Pinpoint the cell where the given text exists, returning its (X, Y) midpoint coordinate. 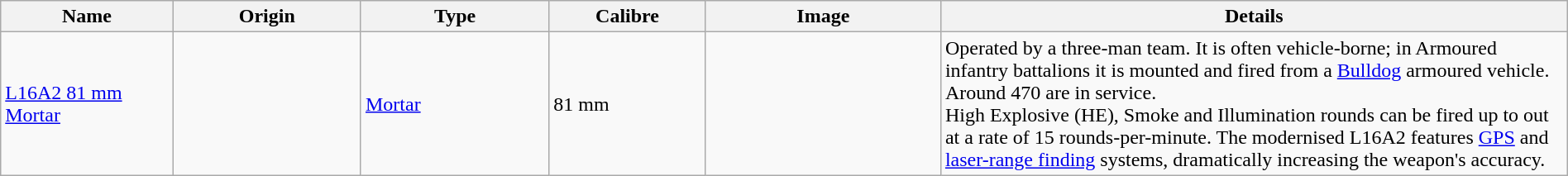
Type (455, 17)
L16A2 81 mm Mortar (87, 104)
81 mm (627, 104)
Origin (266, 17)
Mortar (455, 104)
Details (1254, 17)
Image (823, 17)
Name (87, 17)
Calibre (627, 17)
